Return the (X, Y) coordinate for the center point of the cell that contains the specified text.  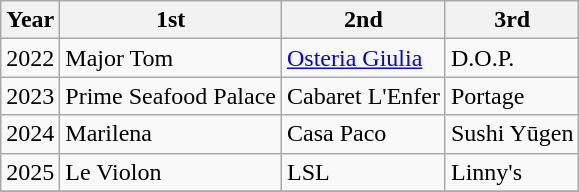
Osteria Giulia (363, 58)
Casa Paco (363, 134)
Year (30, 20)
Le Violon (171, 172)
2nd (363, 20)
Major Tom (171, 58)
LSL (363, 172)
Linny's (512, 172)
Marilena (171, 134)
Portage (512, 96)
Sushi Yūgen (512, 134)
2023 (30, 96)
Prime Seafood Palace (171, 96)
2022 (30, 58)
2024 (30, 134)
2025 (30, 172)
3rd (512, 20)
1st (171, 20)
D.O.P. (512, 58)
Cabaret L'Enfer (363, 96)
